Extract the (X, Y) coordinate from the center of the cell holding the provided text.  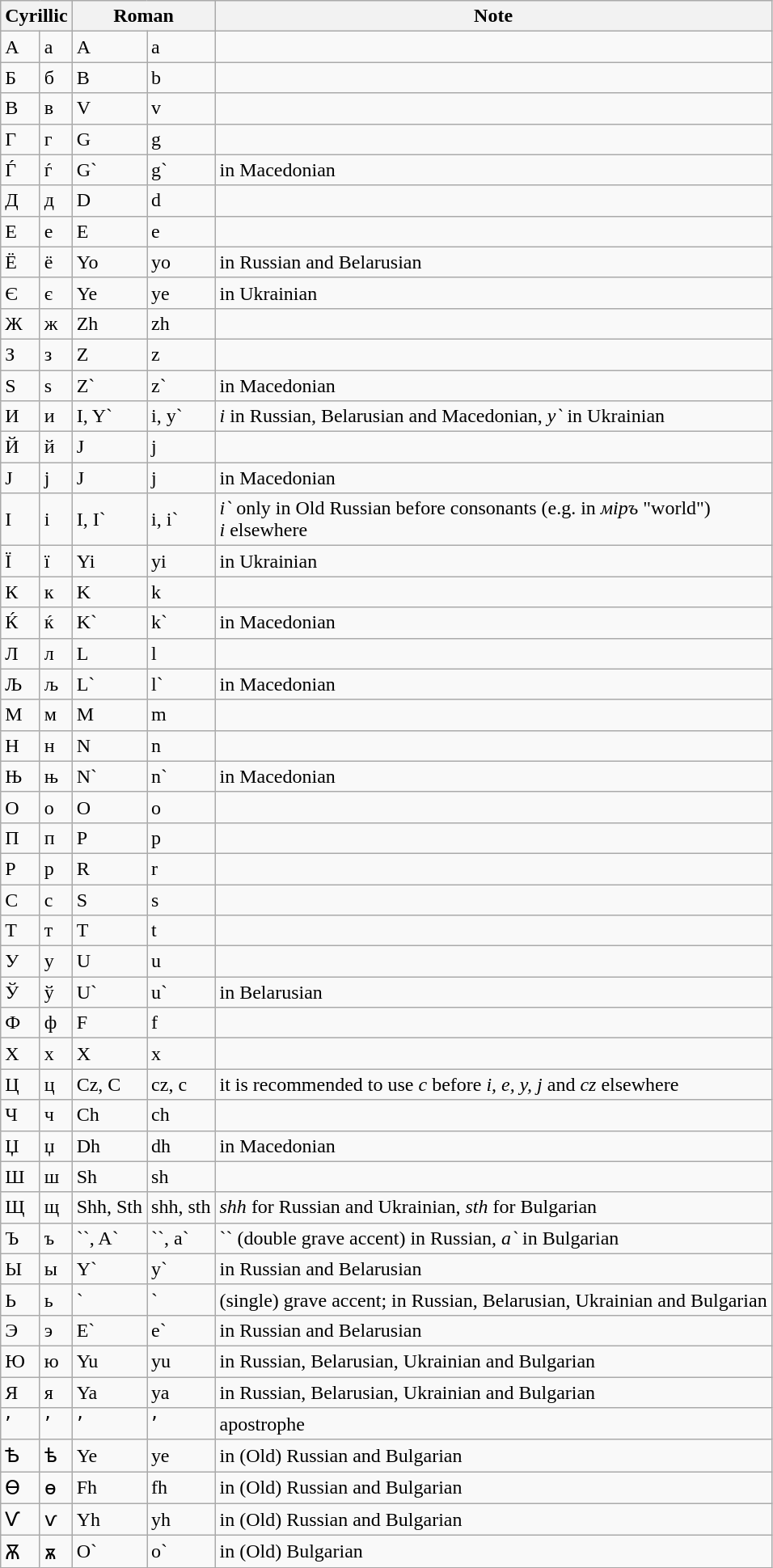
yh (181, 1519)
Љ (20, 684)
it is recommended to use c before i, e, y, j and cz elsewhere (493, 1084)
а (56, 47)
Р (20, 869)
l` (181, 684)
н (56, 746)
K` (109, 623)
Ё (20, 262)
Roman (144, 16)
Fh (109, 1488)
Y` (109, 1269)
Ch (109, 1115)
ф (56, 1023)
(single) grave accent; in Russian, Belarusian, Ukrainian and Bulgarian (493, 1300)
О (20, 807)
ѵ (56, 1519)
yo (181, 262)
t (181, 931)
Zh (109, 323)
m (181, 715)
Yh (109, 1519)
D (109, 201)
P (109, 838)
г (56, 139)
T (109, 931)
v (181, 108)
E` (109, 1330)
Sh (109, 1177)
ъ (56, 1238)
u` (181, 992)
ј (56, 478)
Й (20, 447)
V (109, 108)
Є (20, 293)
yu (181, 1361)
x (181, 1054)
E (109, 231)
I, Y` (109, 416)
fh (181, 1488)
G (109, 139)
Ќ (20, 623)
e (181, 231)
ќ (56, 623)
p (181, 838)
Shh, Sth (109, 1207)
ў (56, 992)
shh for Russian and Ukrainian, sth for Bulgarian (493, 1207)
M (109, 715)
с (56, 900)
Ь (20, 1300)
Щ (20, 1207)
М (20, 715)
Yi (109, 561)
щ (56, 1207)
ч (56, 1115)
Н (20, 746)
ѣ (56, 1456)
Д (20, 201)
Ї (20, 561)
Њ (20, 776)
х (56, 1054)
Л (20, 653)
Z` (109, 386)
S (109, 900)
i in Russian, Belarusian and Macedonian, y` in Ukrainian (493, 416)
R (109, 869)
Ъ (20, 1238)
Cyrillic (36, 16)
dh (181, 1146)
u (181, 962)
Ѵ (20, 1519)
Ya (109, 1392)
З (20, 354)
д (56, 201)
Ѕ (20, 386)
U` (109, 992)
`` (double grave accent) in Russian, a` in Bulgarian (493, 1238)
n (181, 746)
Ц (20, 1084)
I, I` (109, 519)
Ѫ (20, 1552)
e` (181, 1330)
zh (181, 323)
ї (56, 561)
У (20, 962)
Z (109, 354)
ь (56, 1300)
apostrophe (493, 1424)
є (56, 293)
Ў (20, 992)
s (181, 900)
O` (109, 1552)
Yu (109, 1361)
g` (181, 170)
ш (56, 1177)
б (56, 78)
in Belarusian (493, 992)
Ю (20, 1361)
ѓ (56, 170)
џ (56, 1146)
Э (20, 1330)
ё (56, 262)
z` (181, 386)
в (56, 108)
Cz, C (109, 1084)
П (20, 838)
n` (181, 776)
Ѣ (20, 1456)
і (56, 519)
А (20, 47)
B (109, 78)
Т (20, 931)
и (56, 416)
ц (56, 1084)
л (56, 653)
ж (56, 323)
Г (20, 139)
Я (20, 1392)
т (56, 931)
э (56, 1330)
ѫ (56, 1552)
К (20, 592)
G` (109, 170)
Х (20, 1054)
d (181, 201)
з (56, 354)
Е (20, 231)
В (20, 108)
С (20, 900)
ѳ (56, 1488)
Note (493, 16)
њ (56, 776)
љ (56, 684)
z (181, 354)
in (Old) Bulgarian (493, 1552)
ѕ (56, 386)
Ч (20, 1115)
И (20, 416)
cz, с (181, 1084)
shh, sth (181, 1207)
a (181, 47)
yi (181, 561)
к (56, 592)
F (109, 1023)
X (109, 1054)
Ј (20, 478)
y` (181, 1269)
у (56, 962)
O (109, 807)
І (20, 519)
м (56, 715)
K (109, 592)
sh (181, 1177)
Ж (20, 323)
Џ (20, 1146)
f (181, 1023)
п (56, 838)
i, i` (181, 519)
Ѳ (20, 1488)
k` (181, 623)
ю (56, 1361)
L (109, 653)
N (109, 746)
k (181, 592)
Ф (20, 1023)
Dh (109, 1146)
i, y` (181, 416)
ch (181, 1115)
ye (181, 293)
о` (181, 1552)
g (181, 139)
Yo (109, 262)
l (181, 653)
р (56, 869)
L` (109, 684)
ы (56, 1269)
i` only in Old Russian before consonants (e.g. in міръ "world")i elsewhere (493, 519)
й (56, 447)
U (109, 962)
Ы (20, 1269)
b (181, 78)
Ш (20, 1177)
``, A` (109, 1238)
N` (109, 776)
уа (181, 1392)
Ѓ (20, 170)
r (181, 869)
``, a` (181, 1238)
е (56, 231)
уе (181, 1456)
A (109, 47)
Б (20, 78)
я (56, 1392)
